Return the [X, Y] coordinate for the center point of the cell that contains the specified text.  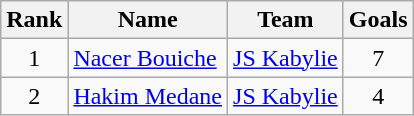
Hakim Medane [148, 96]
Goals [378, 20]
Nacer Bouiche [148, 58]
Name [148, 20]
Team [286, 20]
Rank [34, 20]
1 [34, 58]
2 [34, 96]
7 [378, 58]
4 [378, 96]
